Determine the (x, y) coordinate at the center of the cell enclosing the given text.  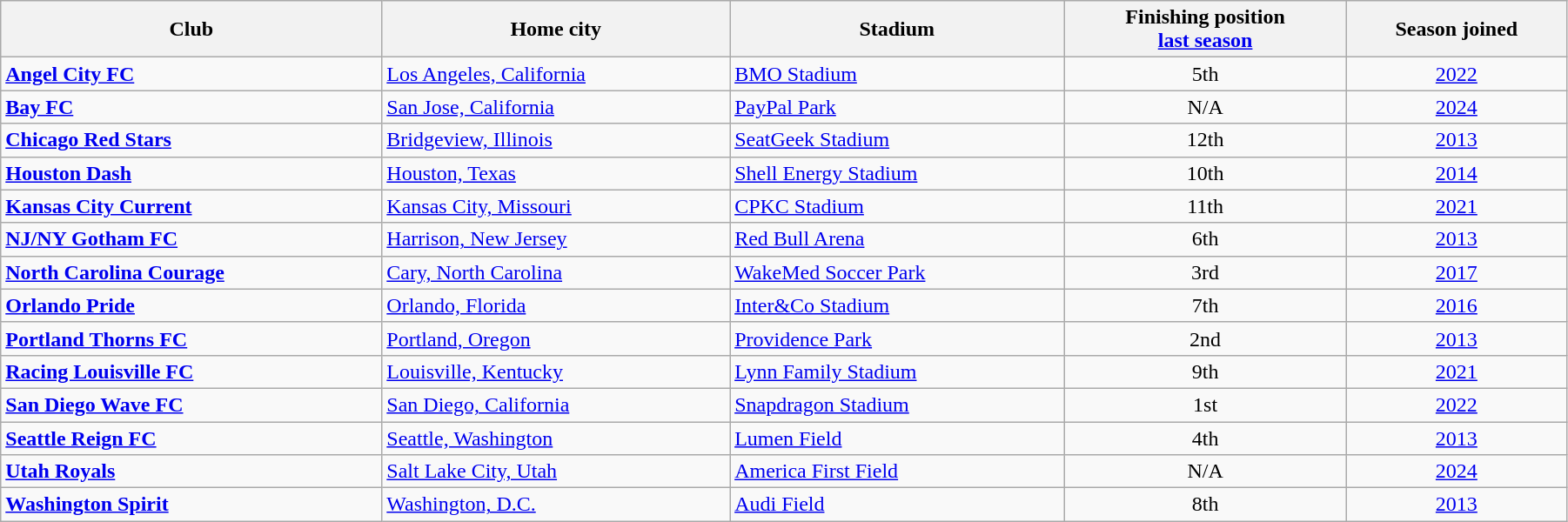
Finishing positionlast season (1205, 30)
CPKC Stadium (897, 206)
Home city (556, 30)
Inter&Co Stadium (897, 305)
Utah Royals (191, 472)
WakeMed Soccer Park (897, 272)
Stadium (897, 30)
2014 (1457, 173)
Club (191, 30)
Shell Energy Stadium (897, 173)
2016 (1457, 305)
7th (1205, 305)
2nd (1205, 338)
Washington Spirit (191, 505)
5th (1205, 74)
America First Field (897, 472)
Louisville, Kentucky (556, 371)
San Diego, California (556, 405)
Harrison, New Jersey (556, 239)
Orlando Pride (191, 305)
North Carolina Courage (191, 272)
2017 (1457, 272)
Los Angeles, California (556, 74)
Angel City FC (191, 74)
Lynn Family Stadium (897, 371)
Lumen Field (897, 438)
Red Bull Arena (897, 239)
9th (1205, 371)
Washington, D.C. (556, 505)
4th (1205, 438)
Season joined (1457, 30)
Chicago Red Stars (191, 140)
8th (1205, 505)
San Diego Wave FC (191, 405)
Houston Dash (191, 173)
Racing Louisville FC (191, 371)
SeatGeek Stadium (897, 140)
San Jose, California (556, 107)
Cary, North Carolina (556, 272)
PayPal Park (897, 107)
NJ/NY Gotham FC (191, 239)
Bay FC (191, 107)
Portland, Oregon (556, 338)
Seattle, Washington (556, 438)
Salt Lake City, Utah (556, 472)
Houston, Texas (556, 173)
1st (1205, 405)
Orlando, Florida (556, 305)
Seattle Reign FC (191, 438)
Providence Park (897, 338)
Snapdragon Stadium (897, 405)
10th (1205, 173)
11th (1205, 206)
Kansas City, Missouri (556, 206)
12th (1205, 140)
Kansas City Current (191, 206)
3rd (1205, 272)
6th (1205, 239)
Portland Thorns FC (191, 338)
Bridgeview, Illinois (556, 140)
BMO Stadium (897, 74)
Audi Field (897, 505)
